Determine the [x, y] coordinate at the center of the cell enclosing the given text.  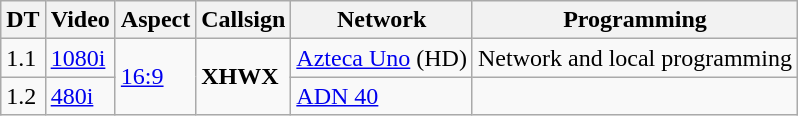
XHWX [244, 77]
480i [80, 96]
16:9 [155, 77]
Network [382, 20]
Network and local programming [634, 58]
1.2 [23, 96]
Video [80, 20]
Azteca Uno (HD) [382, 58]
1.1 [23, 58]
ADN 40 [382, 96]
Programming [634, 20]
1080i [80, 58]
DT [23, 20]
Callsign [244, 20]
Aspect [155, 20]
